Capture the cell that displays the provided text and extract its [x, y] central coordinate. 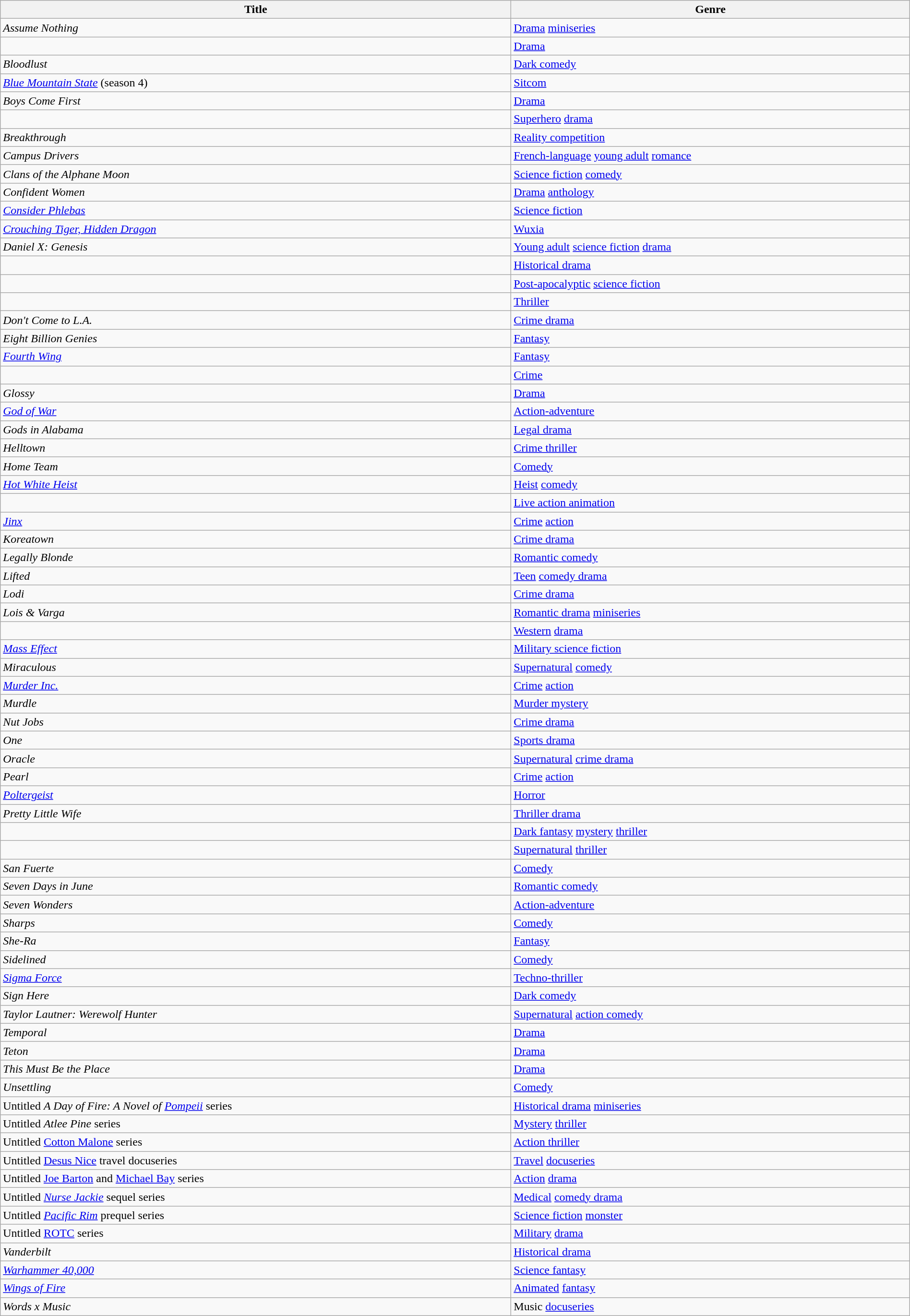
Seven Days in June [256, 886]
Mass Effect [256, 649]
Jinx [256, 521]
Action thriller [710, 1142]
Military science fiction [710, 649]
One [256, 740]
Crouching Tiger, Hidden Dragon [256, 229]
Campus Drivers [256, 156]
Murdle [256, 704]
Fourth Wing [256, 357]
Lodi [256, 594]
Drama miniseries [710, 28]
Medical comedy drama [710, 1197]
Teen comedy drama [710, 576]
Techno-thriller [710, 978]
Pearl [256, 777]
Genre [710, 10]
Horror [710, 795]
Reality competition [710, 137]
Sigma Force [256, 978]
Crime thriller [710, 448]
Legally Blonde [256, 558]
Untitled Joe Barton and Michael Bay series [256, 1179]
Sidelined [256, 959]
She-Ra [256, 941]
Bloodlust [256, 64]
Sports drama [710, 740]
Crime [710, 375]
Heist comedy [710, 484]
Sign Here [256, 996]
Live action animation [710, 502]
Untitled Desus Nice travel docuseries [256, 1160]
Travel docuseries [710, 1160]
Supernatural crime drama [710, 758]
Vanderbilt [256, 1252]
Young adult science fiction drama [710, 247]
Wings of Fire [256, 1288]
Untitled Atlee Pine series [256, 1124]
Romantic drama miniseries [710, 612]
Lifted [256, 576]
Temporal [256, 1032]
Helltown [256, 448]
Music docuseries [710, 1306]
Science fiction comedy [710, 174]
Boys Come First [256, 101]
Supernatural thriller [710, 850]
God of War [256, 411]
Blue Mountain State (season 4) [256, 83]
Warhammer 40,000 [256, 1270]
Murder Inc. [256, 685]
Miraculous [256, 667]
Wuxia [710, 229]
Home Team [256, 466]
Unsettling [256, 1087]
Teton [256, 1051]
Military drama [710, 1233]
Breakthrough [256, 137]
Supernatural comedy [710, 667]
Thriller drama [710, 814]
Untitled Cotton Malone series [256, 1142]
Superhero drama [710, 119]
Pretty Little Wife [256, 814]
This Must Be the Place [256, 1069]
Western drama [710, 631]
Poltergeist [256, 795]
Mystery thriller [710, 1124]
Sharps [256, 923]
Words x Music [256, 1306]
Daniel X: Genesis [256, 247]
Action drama [710, 1179]
San Fuerte [256, 868]
Animated fantasy [710, 1288]
Glossy [256, 393]
Untitled Nurse Jackie sequel series [256, 1197]
Untitled A Day of Fire: A Novel of Pompeii series [256, 1105]
Drama anthology [710, 192]
Koreatown [256, 539]
Nut Jobs [256, 722]
Thriller [710, 302]
Sitcom [710, 83]
Taylor Lautner: Werewolf Hunter [256, 1014]
Consider Phlebas [256, 210]
Hot White Heist [256, 484]
Seven Wonders [256, 905]
Historical drama miniseries [710, 1105]
Lois & Varga [256, 612]
Science fiction monster [710, 1215]
Confident Women [256, 192]
Untitled Pacific Rim prequel series [256, 1215]
Untitled ROTC series [256, 1233]
Legal drama [710, 430]
Title [256, 10]
Don't Come to L.A. [256, 320]
Oracle [256, 758]
Post-apocalyptic science fiction [710, 284]
Clans of the Alphane Moon [256, 174]
Murder mystery [710, 704]
Assume Nothing [256, 28]
Dark fantasy mystery thriller [710, 832]
French-language young adult romance [710, 156]
Supernatural action comedy [710, 1014]
Science fiction [710, 210]
Gods in Alabama [256, 430]
Science fantasy [710, 1270]
Eight Billion Genies [256, 338]
